From the cell containing the given text, extract its center point as [X, Y] coordinate. 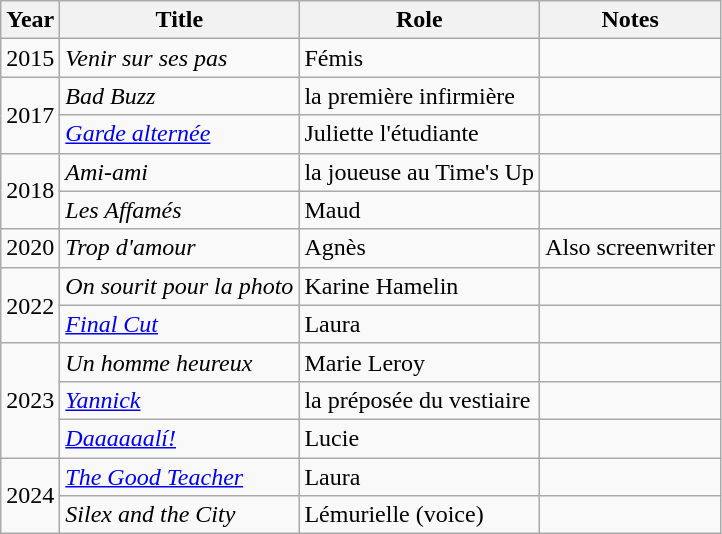
Lémurielle (voice) [420, 515]
Bad Buzz [180, 96]
Also screenwriter [630, 248]
Ami-ami [180, 172]
Final Cut [180, 324]
Lucie [420, 438]
The Good Teacher [180, 477]
Garde alternée [180, 134]
Maud [420, 210]
2024 [30, 496]
2017 [30, 115]
2015 [30, 58]
2023 [30, 400]
Les Affamés [180, 210]
2022 [30, 305]
Trop d'amour [180, 248]
la première infirmière [420, 96]
Daaaaaalí! [180, 438]
Yannick [180, 400]
Marie Leroy [420, 362]
Role [420, 20]
Un homme heureux [180, 362]
la joueuse au Time's Up [420, 172]
Karine Hamelin [420, 286]
2020 [30, 248]
Venir sur ses pas [180, 58]
Notes [630, 20]
Agnès [420, 248]
la préposée du vestiaire [420, 400]
Fémis [420, 58]
On sourit pour la photo [180, 286]
Silex and the City [180, 515]
Year [30, 20]
Juliette l'étudiante [420, 134]
Title [180, 20]
2018 [30, 191]
